Detect which cell encompasses the target text, then output its [x, y] center coordinate. 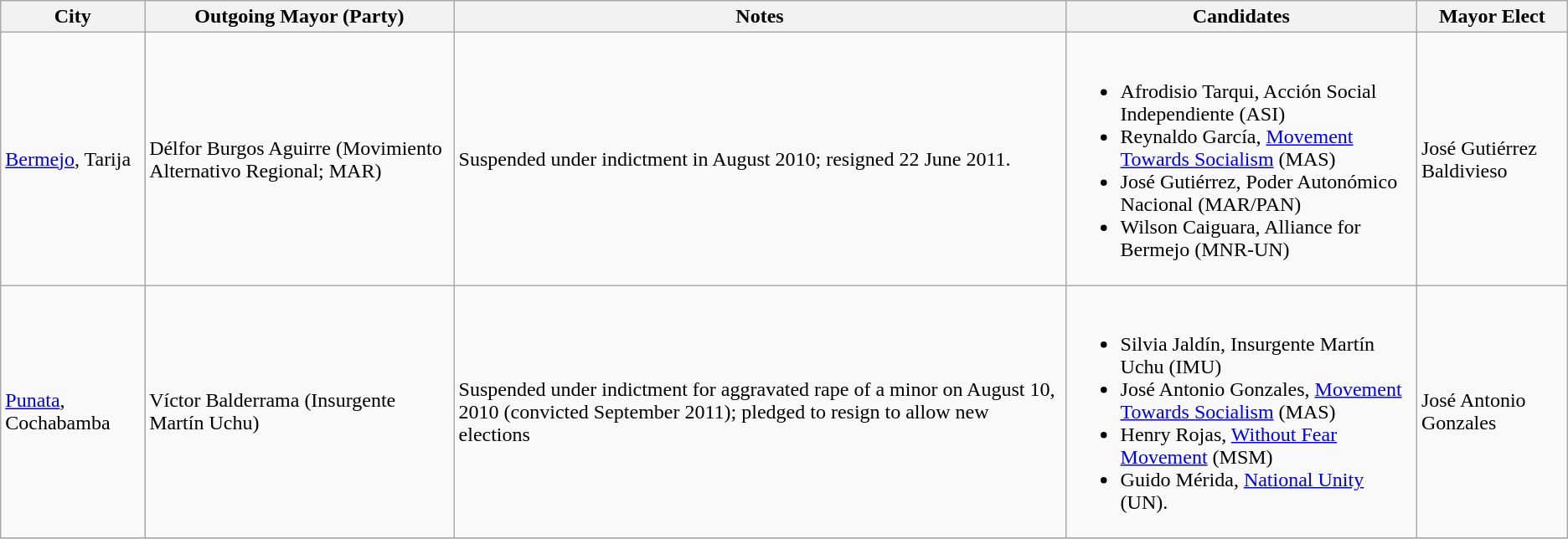
Outgoing Mayor (Party) [300, 17]
Suspended under indictment in August 2010; resigned 22 June 2011. [760, 159]
Candidates [1241, 17]
Délfor Burgos Aguirre (Movimiento Alternativo Regional; MAR) [300, 159]
Mayor Elect [1492, 17]
City [73, 17]
Notes [760, 17]
José Antonio Gonzales [1492, 412]
Suspended under indictment for aggravated rape of a minor on August 10, 2010 (convicted September 2011); pledged to resign to allow new elections [760, 412]
Punata, Cochabamba [73, 412]
Bermejo, Tarija [73, 159]
José Gutiérrez Baldivieso [1492, 159]
Víctor Balderrama (Insurgente Martín Uchu) [300, 412]
